From the cell containing the given text, extract its center point as [X, Y] coordinate. 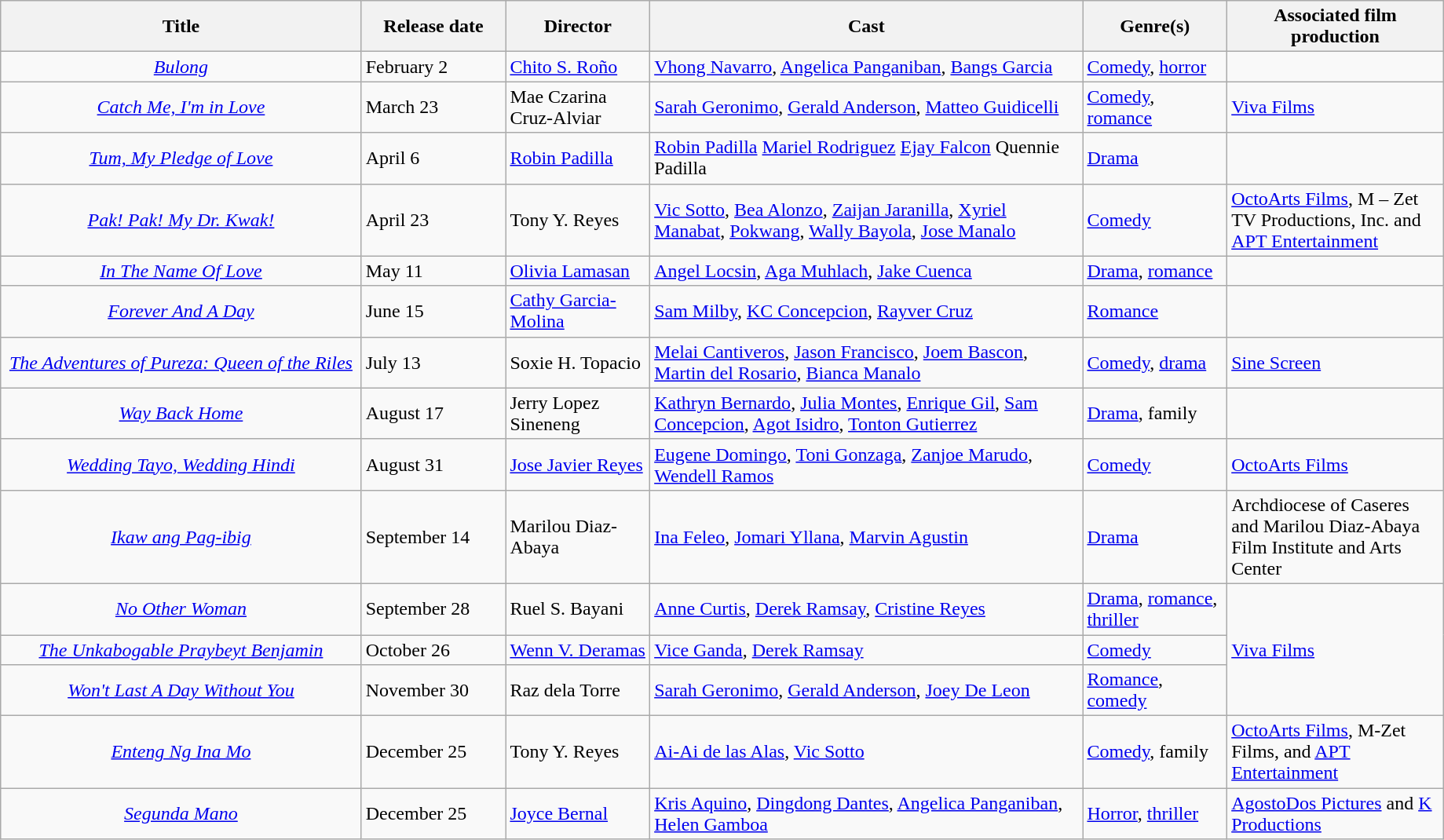
April 6 [433, 159]
Enteng Ng Ina Mo [181, 752]
Soxie H. Topacio [578, 363]
September 14 [433, 537]
Sarah Geronimo, Gerald Anderson, Matteo Guidicelli [867, 107]
Sam Milby, KC Concepcion, Rayver Cruz [867, 311]
Mae Czarina Cruz-Alviar [578, 107]
Forever And A Day [181, 311]
Horror, thriller [1155, 813]
Tum, My Pledge of Love [181, 159]
June 15 [433, 311]
Archdiocese of Caseres and Marilou Diaz-Abaya Film Institute and Arts Center [1336, 537]
Olivia Lamasan [578, 271]
No Other Woman [181, 609]
Jose Javier Reyes [578, 465]
Eugene Domingo, Toni Gonzaga, Zanjoe Marudo, Wendell Ramos [867, 465]
July 13 [433, 363]
Robin Padilla Mariel Rodriguez Ejay Falcon Quennie Padilla [867, 159]
Cast [867, 27]
Segunda Mano [181, 813]
Anne Curtis, Derek Ramsay, Cristine Reyes [867, 609]
March 23 [433, 107]
Drama, romance [1155, 271]
Marilou Diaz-Abaya [578, 537]
Bulong [181, 67]
Raz dela Torre [578, 691]
OctoArts Films, M-Zet Films, and APT Entertainment [1336, 752]
Chito S. Roño [578, 67]
Comedy, drama [1155, 363]
Sarah Geronimo, Gerald Anderson, Joey De Leon [867, 691]
Robin Padilla [578, 159]
Genre(s) [1155, 27]
Romance [1155, 311]
Release date [433, 27]
Comedy, horror [1155, 67]
Angel Locsin, Aga Muhlach, Jake Cuenca [867, 271]
Catch Me, I'm in Love [181, 107]
February 2 [433, 67]
Comedy, romance [1155, 107]
Jerry Lopez Sineneng [578, 413]
November 30 [433, 691]
Ina Feleo, Jomari Yllana, Marvin Agustin [867, 537]
OctoArts Films, M – Zet TV Productions, Inc. and APT Entertainment [1336, 220]
Wedding Tayo, Wedding Hindi [181, 465]
Won't Last A Day Without You [181, 691]
Drama, family [1155, 413]
Ruel S. Bayani [578, 609]
Kris Aquino, Dingdong Dantes, Angelica Panganiban, Helen Gamboa [867, 813]
Title [181, 27]
April 23 [433, 220]
Pak! Pak! My Dr. Kwak! [181, 220]
Ai-Ai de las Alas, Vic Sotto [867, 752]
AgostoDos Pictures and K Productions [1336, 813]
May 11 [433, 271]
Director [578, 27]
August 17 [433, 413]
Cathy Garcia-Molina [578, 311]
Associated film production [1336, 27]
Vic Sotto, Bea Alonzo, Zaijan Jaranilla, Xyriel Manabat, Pokwang, Wally Bayola, Jose Manalo [867, 220]
Kathryn Bernardo, Julia Montes, Enrique Gil, Sam Concepcion, Agot Isidro, Tonton Gutierrez [867, 413]
Ikaw ang Pag-ibig [181, 537]
OctoArts Films [1336, 465]
Comedy, family [1155, 752]
Melai Cantiveros, Jason Francisco, Joem Bascon, Martin del Rosario, Bianca Manalo [867, 363]
October 26 [433, 649]
Way Back Home [181, 413]
The Adventures of Pureza: Queen of the Riles [181, 363]
The Unkabogable Praybeyt Benjamin [181, 649]
Romance, comedy [1155, 691]
Vhong Navarro, Angelica Panganiban, Bangs Garcia [867, 67]
Sine Screen [1336, 363]
Vice Ganda, Derek Ramsay [867, 649]
Joyce Bernal [578, 813]
September 28 [433, 609]
Wenn V. Deramas [578, 649]
Drama, romance, thriller [1155, 609]
In The Name Of Love [181, 271]
August 31 [433, 465]
